Identify which cell holds the provided text, then report its (X, Y) central coordinate. 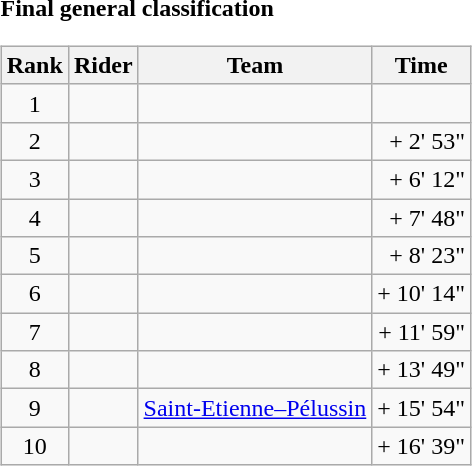
3 (34, 179)
+ 8' 23" (422, 256)
Time (422, 65)
1 (34, 103)
9 (34, 408)
Rider (103, 65)
+ 13' 49" (422, 370)
+ 7' 48" (422, 217)
Team (255, 65)
7 (34, 332)
+ 6' 12" (422, 179)
Saint-Etienne–Pélussin (255, 408)
+ 16' 39" (422, 446)
5 (34, 256)
2 (34, 141)
+ 2' 53" (422, 141)
Rank (34, 65)
8 (34, 370)
6 (34, 294)
4 (34, 217)
+ 11' 59" (422, 332)
+ 10' 14" (422, 294)
10 (34, 446)
+ 15' 54" (422, 408)
